Identify which cell holds the provided text, then report its [X, Y] central coordinate. 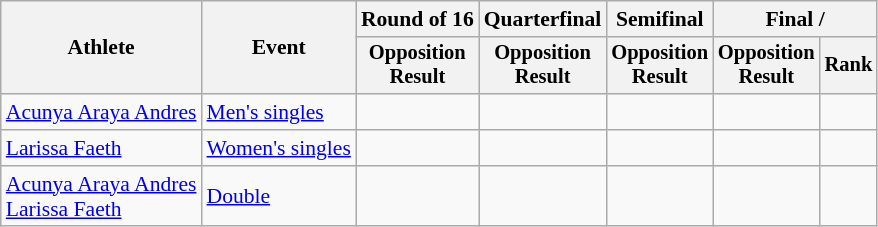
Larissa Faeth [102, 148]
Final / [795, 19]
Semifinal [660, 19]
Athlete [102, 48]
Women's singles [278, 148]
Acunya Araya AndresLarissa Faeth [102, 196]
Quarterfinal [543, 19]
Round of 16 [418, 19]
Event [278, 48]
Double [278, 196]
Rank [849, 66]
Acunya Araya Andres [102, 112]
Men's singles [278, 112]
